Provide the (x, y) coordinate of the cell's center where the given text is located.  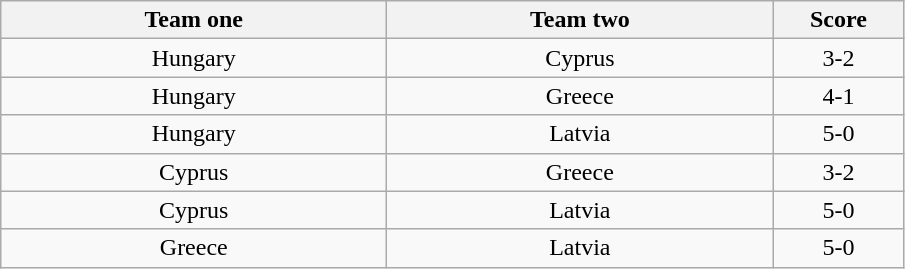
Team two (580, 20)
4-1 (838, 96)
Team one (194, 20)
Score (838, 20)
